Search for the cell housing the specified text and yield its [X, Y] center coordinate. 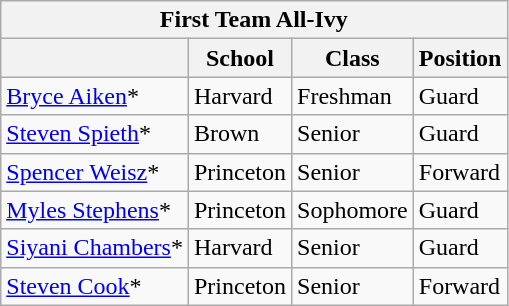
Bryce Aiken* [95, 96]
Freshman [353, 96]
Brown [240, 134]
School [240, 58]
Class [353, 58]
Steven Cook* [95, 286]
Position [460, 58]
Siyani Chambers* [95, 248]
First Team All-Ivy [254, 20]
Steven Spieth* [95, 134]
Spencer Weisz* [95, 172]
Sophomore [353, 210]
Myles Stephens* [95, 210]
